Return (x, y) of the center of cell containing provided text 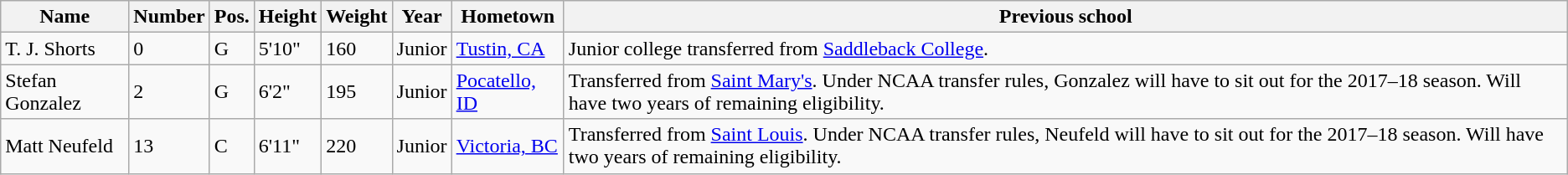
Year (422, 17)
160 (357, 49)
220 (357, 146)
13 (169, 146)
Pocatello, ID (508, 92)
Pos. (231, 17)
5'10" (287, 49)
Height (287, 17)
2 (169, 92)
Number (169, 17)
Stefan Gonzalez (65, 92)
C (231, 146)
Tustin, CA (508, 49)
Hometown (508, 17)
6'11" (287, 146)
Matt Neufeld (65, 146)
Weight (357, 17)
195 (357, 92)
0 (169, 49)
Previous school (1065, 17)
T. J. Shorts (65, 49)
Victoria, BC (508, 146)
6'2" (287, 92)
Junior college transferred from Saddleback College. (1065, 49)
Name (65, 17)
